Find where the given text appears and provide that cell's center as (x, y) coordinate. 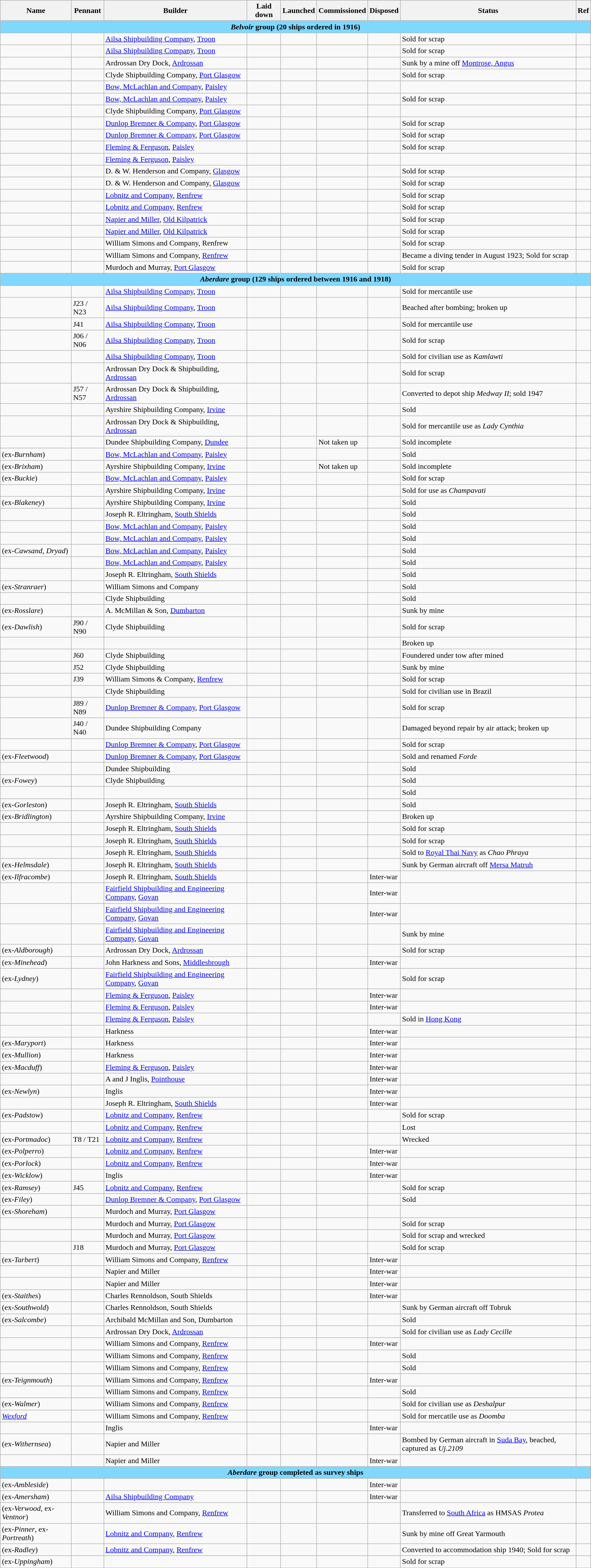
(ex-Staithes) (36, 1296)
Archibald McMillan and Son, Dumbarton (176, 1320)
(ex-Wicklow) (36, 1175)
Ref (583, 11)
(ex-Stranraer) (36, 587)
Disposed (384, 11)
Wexford (36, 1416)
Transferred to South Africa as HMSAS Protea (488, 1513)
Aberdare group (129 ships ordered between 1916 and 1918) (295, 279)
Builder (176, 11)
(ex-Shoreham) (36, 1211)
Laid down (264, 11)
Sunk by German aircraft off Tobruk (488, 1308)
J23 / N23 (87, 308)
(ex-Walmer) (36, 1404)
Wrecked (488, 1139)
Converted to accommodation ship 1940; Sold for scrap (488, 1550)
Sunk by a mine off Montrose, Angus (488, 63)
Aberdare group completed as survey ships (295, 1473)
(ex-Radley) (36, 1550)
(ex-Mullion) (36, 1055)
(ex-Ilfracombe) (36, 877)
Converted to depot ship Medway II; sold 1947 (488, 394)
(ex-Withernsea) (36, 1444)
Beached after bombing; broken up (488, 308)
J89 / N89 (87, 708)
John Harkness and Sons, Middlesbrough (176, 962)
(ex-Burnham) (36, 454)
(ex-Aldborough) (36, 950)
J57 / N57 (87, 394)
Sold in Hong Kong (488, 1019)
(ex-Minehead) (36, 962)
J18 (87, 1248)
Status (488, 11)
(ex-Polperro) (36, 1151)
J40 / N40 (87, 728)
(ex-Gorleston) (36, 805)
Sold and renamed Forde (488, 756)
Bombed by German aircraft in Suda Bay, beached, captured as Uj.2109 (488, 1444)
J41 (87, 324)
Name (36, 11)
William Simons & Company, Renfrew (176, 679)
(ex-Salcombe) (36, 1320)
Sold for civilian use in Brazil (488, 691)
J06 / N06 (87, 340)
(ex-Uppingham) (36, 1562)
(ex-Ambleside) (36, 1485)
Sold for use as Champavati (488, 490)
Sold to Royal Thai Navy as Chao Phraya (488, 853)
(ex-Teignmouth) (36, 1380)
A and J Inglis, Pointhouse (176, 1079)
J90 / N90 (87, 627)
(ex-Maryport) (36, 1043)
(ex-Helmsdale) (36, 865)
(ex-Cawsand, Dryad) (36, 550)
Dundee Shipbuilding Company, Dundee (176, 442)
(ex-Brixham) (36, 466)
Sold for civilian use as Kamlawti (488, 356)
(ex-Filey) (36, 1199)
(ex-Fowey) (36, 780)
J60 (87, 655)
A. McMillan & Son, Dumbarton (176, 611)
Sold for civilian use as Lady Cecille (488, 1332)
(ex-Verwood, ex-Ventnor) (36, 1513)
(ex-Pinner, ex-Portreath) (36, 1534)
Commissioned (342, 11)
Sold for mercatile use as Doomba (488, 1416)
Sold for scrap and wrecked (488, 1236)
(ex-Macduff) (36, 1067)
(ex-Rosslare) (36, 611)
(ex-Southwold) (36, 1308)
J52 (87, 667)
(ex-Padstow) (36, 1115)
Sold for mercantile use as Lady Cynthia (488, 426)
Dundee Shipbuilding (176, 768)
(ex-Dawlish) (36, 627)
(ex-Porlock) (36, 1163)
Sunk by mine off Great Yarmouth (488, 1534)
(ex-Portmadoc) (36, 1139)
(ex-Bridlington) (36, 817)
Became a diving tender in August 1923; Sold for scrap (488, 255)
(ex-Newlyn) (36, 1091)
Sunk by German aircraft off Mersa Matruh (488, 865)
J45 (87, 1187)
(ex-Ramsey) (36, 1187)
(ex-Blakeney) (36, 502)
J39 (87, 679)
(ex-Buckie) (36, 478)
Dundee Shipbuilding Company (176, 728)
(ex-Tarbert) (36, 1260)
(ex-Amersham) (36, 1497)
Pennant (87, 11)
William Simons and Company (176, 587)
T8 / T21 (87, 1139)
Launched (299, 11)
Belvoir group (20 ships ordered in 1916) (295, 27)
(ex-Lydney) (36, 979)
(ex-Fleetwood) (36, 756)
Damaged beyond repair by air attack; broken up (488, 728)
Lost (488, 1127)
Ailsa Shipbuilding Company (176, 1497)
Foundered under tow after mined (488, 655)
Sold for civilian use as Deshalpur (488, 1404)
